Determine the (x, y) coordinate at the center of the cell enclosing the given text.  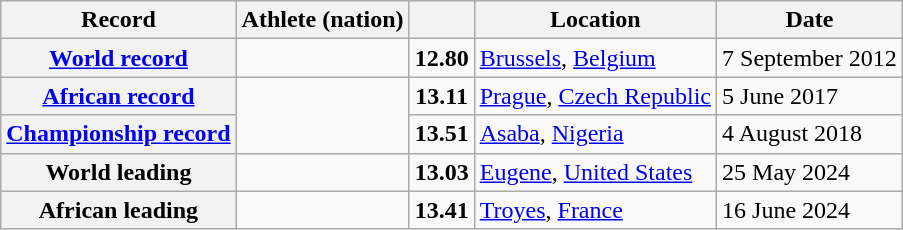
13.51 (442, 134)
16 June 2024 (810, 210)
Record (118, 20)
Date (810, 20)
Asaba, Nigeria (595, 134)
Brussels, Belgium (595, 58)
Location (595, 20)
African leading (118, 210)
African record (118, 96)
13.03 (442, 172)
Athlete (nation) (322, 20)
4 August 2018 (810, 134)
25 May 2024 (810, 172)
5 June 2017 (810, 96)
Troyes, France (595, 210)
7 September 2012 (810, 58)
Prague, Czech Republic (595, 96)
World record (118, 58)
12.80 (442, 58)
13.11 (442, 96)
World leading (118, 172)
Eugene, United States (595, 172)
Championship record (118, 134)
13.41 (442, 210)
